For the text-containing cell, return its midpoint in (x, y) coordinate format. 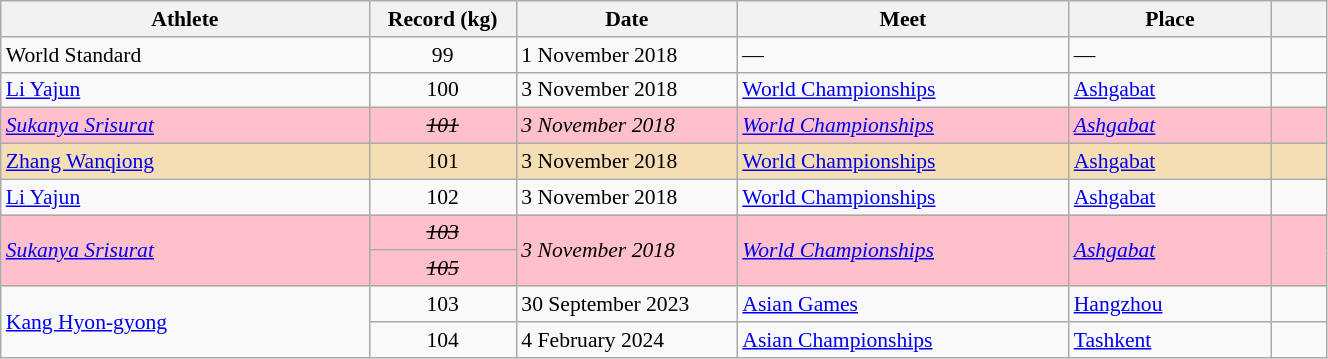
Tashkent (1170, 340)
Asian Championships (902, 340)
Record (kg) (442, 19)
99 (442, 55)
Hangzhou (1170, 304)
102 (442, 197)
Kang Hyon-gyong (185, 322)
104 (442, 340)
Asian Games (902, 304)
1 November 2018 (626, 55)
105 (442, 269)
100 (442, 90)
Date (626, 19)
30 September 2023 (626, 304)
Place (1170, 19)
4 February 2024 (626, 340)
Athlete (185, 19)
Meet (902, 19)
Zhang Wanqiong (185, 162)
World Standard (185, 55)
